Return (x, y) of the center of cell containing provided text 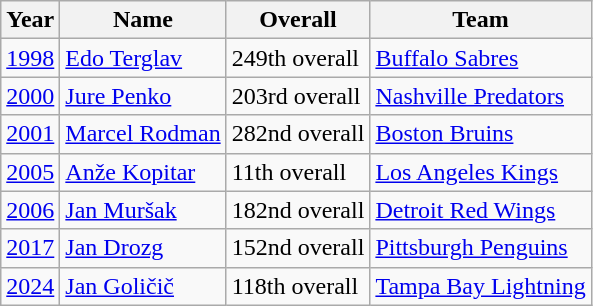
2000 (30, 96)
Jure Penko (143, 96)
Pittsburgh Penguins (480, 248)
Name (143, 20)
Jan Goličič (143, 286)
182nd overall (298, 210)
152nd overall (298, 248)
203rd overall (298, 96)
Edo Terglav (143, 58)
282nd overall (298, 134)
Los Angeles Kings (480, 172)
118th overall (298, 286)
Buffalo Sabres (480, 58)
Year (30, 20)
2017 (30, 248)
Nashville Predators (480, 96)
Team (480, 20)
Boston Bruins (480, 134)
2005 (30, 172)
Detroit Red Wings (480, 210)
Anže Kopitar (143, 172)
11th overall (298, 172)
249th overall (298, 58)
2006 (30, 210)
1998 (30, 58)
2001 (30, 134)
Overall (298, 20)
2024 (30, 286)
Jan Muršak (143, 210)
Tampa Bay Lightning (480, 286)
Jan Drozg (143, 248)
Marcel Rodman (143, 134)
